Search for the cell housing the specified text and yield its (X, Y) center coordinate. 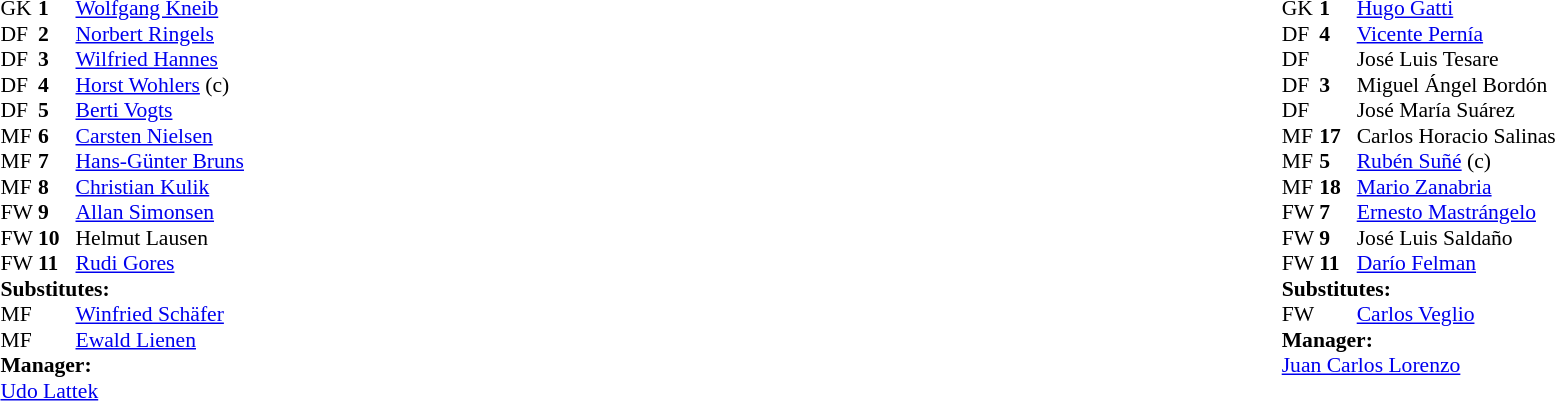
Carsten Nielsen (160, 136)
2 (57, 34)
18 (1338, 187)
10 (57, 238)
Christian Kulik (160, 187)
Berti Vogts (160, 111)
Winfried Schäfer (160, 315)
17 (1338, 136)
6 (57, 136)
Rudi Gores (160, 263)
Helmut Lausen (160, 238)
Hans-Günter Bruns (160, 161)
Manager: (122, 365)
Norbert Ringels (160, 34)
Horst Wohlers (c) (160, 85)
Ewald Lienen (160, 340)
Wilfried Hannes (160, 59)
Substitutes: (122, 289)
8 (57, 187)
Allan Simonsen (160, 213)
